Detect which cell encompasses the target text, then output its (X, Y) center coordinate. 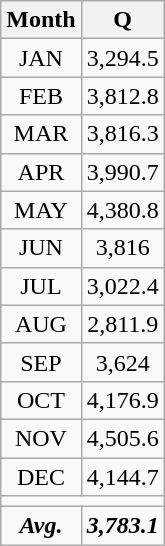
3,624 (122, 362)
JAN (41, 58)
2,811.9 (122, 324)
OCT (41, 400)
4,144.7 (122, 477)
MAY (41, 210)
Month (41, 20)
NOV (41, 438)
DEC (41, 477)
3,294.5 (122, 58)
3,990.7 (122, 172)
MAR (41, 134)
APR (41, 172)
FEB (41, 96)
JUL (41, 286)
SEP (41, 362)
JUN (41, 248)
4,380.8 (122, 210)
3,812.8 (122, 96)
4,505.6 (122, 438)
4,176.9 (122, 400)
3,022.4 (122, 286)
AUG (41, 324)
Q (122, 20)
3,816.3 (122, 134)
Avg. (41, 526)
3,816 (122, 248)
3,783.1 (122, 526)
